Detect which cell encompasses the target text, then output its [X, Y] center coordinate. 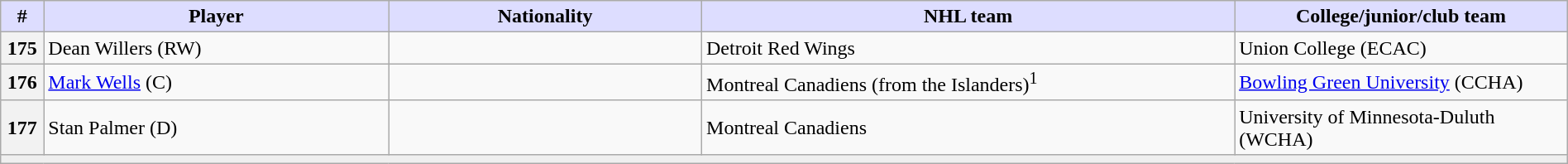
177 [22, 128]
# [22, 17]
Nationality [546, 17]
Stan Palmer (D) [217, 128]
College/junior/club team [1401, 17]
176 [22, 83]
Dean Willers (RW) [217, 48]
175 [22, 48]
Mark Wells (C) [217, 83]
NHL team [968, 17]
Union College (ECAC) [1401, 48]
Bowling Green University (CCHA) [1401, 83]
University of Minnesota-Duluth (WCHA) [1401, 128]
Montreal Canadiens [968, 128]
Player [217, 17]
Montreal Canadiens (from the Islanders)1 [968, 83]
Detroit Red Wings [968, 48]
